Identify which cell holds the provided text, then report its (X, Y) central coordinate. 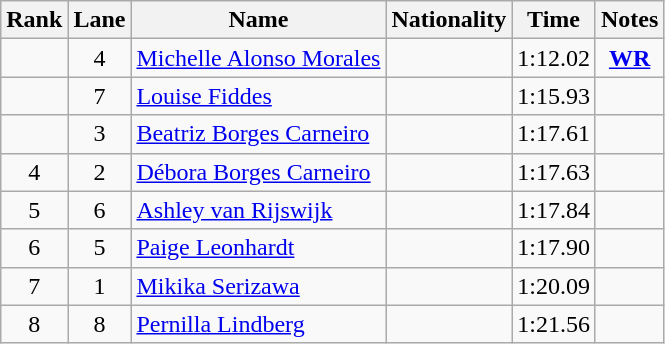
1 (100, 286)
1:17.90 (554, 248)
2 (100, 172)
Lane (100, 20)
1:17.61 (554, 134)
Michelle Alonso Morales (258, 58)
1:20.09 (554, 286)
Rank (34, 20)
Louise Fiddes (258, 96)
1:21.56 (554, 324)
Nationality (449, 20)
1:17.63 (554, 172)
1:15.93 (554, 96)
1:12.02 (554, 58)
WR (629, 58)
Ashley van Rijswijk (258, 210)
Notes (629, 20)
Time (554, 20)
Mikika Serizawa (258, 286)
3 (100, 134)
Débora Borges Carneiro (258, 172)
Beatriz Borges Carneiro (258, 134)
Name (258, 20)
1:17.84 (554, 210)
Pernilla Lindberg (258, 324)
Paige Leonhardt (258, 248)
